Search for the cell housing the specified text and yield its [x, y] center coordinate. 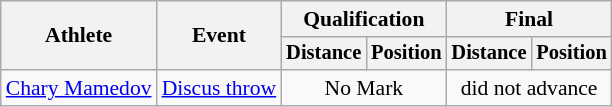
Event [220, 36]
Discus throw [220, 88]
No Mark [364, 88]
Athlete [79, 36]
Qualification [364, 19]
Chary Mamedov [79, 88]
Final [528, 19]
did not advance [528, 88]
